Scan for the cell matching the given text and deliver its [X, Y] coordinate at center. 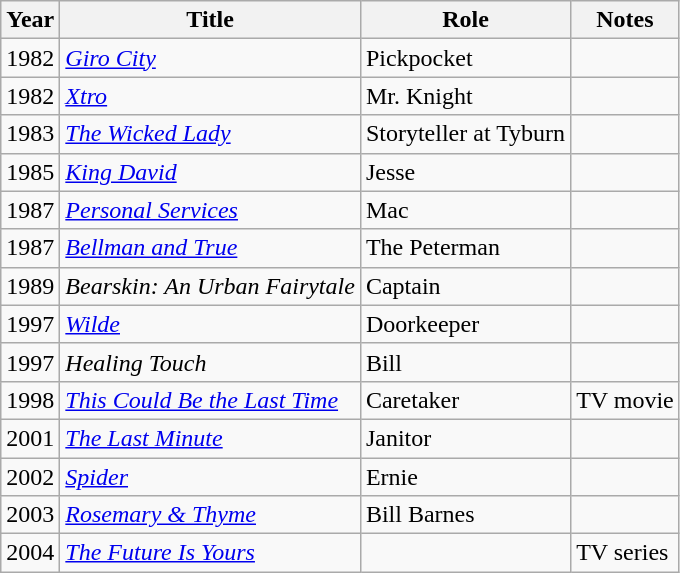
TV series [626, 553]
Bearskin: An Urban Fairytale [210, 286]
Caretaker [465, 400]
Xtro [210, 96]
King David [210, 172]
2001 [30, 438]
Mac [465, 210]
The Peterman [465, 248]
Notes [626, 20]
Healing Touch [210, 362]
The Last Minute [210, 438]
The Future Is Yours [210, 553]
Captain [465, 286]
2004 [30, 553]
Personal Services [210, 210]
Wilde [210, 324]
Ernie [465, 477]
1985 [30, 172]
Bill Barnes [465, 515]
Year [30, 20]
Jesse [465, 172]
Mr. Knight [465, 96]
Pickpocket [465, 58]
1983 [30, 134]
Janitor [465, 438]
Title [210, 20]
Spider [210, 477]
2003 [30, 515]
TV movie [626, 400]
Storyteller at Tyburn [465, 134]
This Could Be the Last Time [210, 400]
2002 [30, 477]
The Wicked Lady [210, 134]
Bellman and True [210, 248]
1998 [30, 400]
Bill [465, 362]
Rosemary & Thyme [210, 515]
Giro City [210, 58]
Doorkeeper [465, 324]
1989 [30, 286]
Role [465, 20]
